From the cell containing the given text, extract its center point as [X, Y] coordinate. 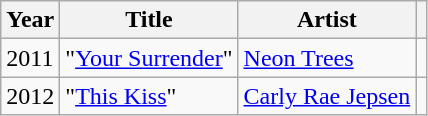
"This Kiss" [149, 96]
Artist [327, 20]
Carly Rae Jepsen [327, 96]
Title [149, 20]
Neon Trees [327, 58]
2011 [30, 58]
Year [30, 20]
2012 [30, 96]
"Your Surrender" [149, 58]
